From the cell containing the given text, extract its center point as [X, Y] coordinate. 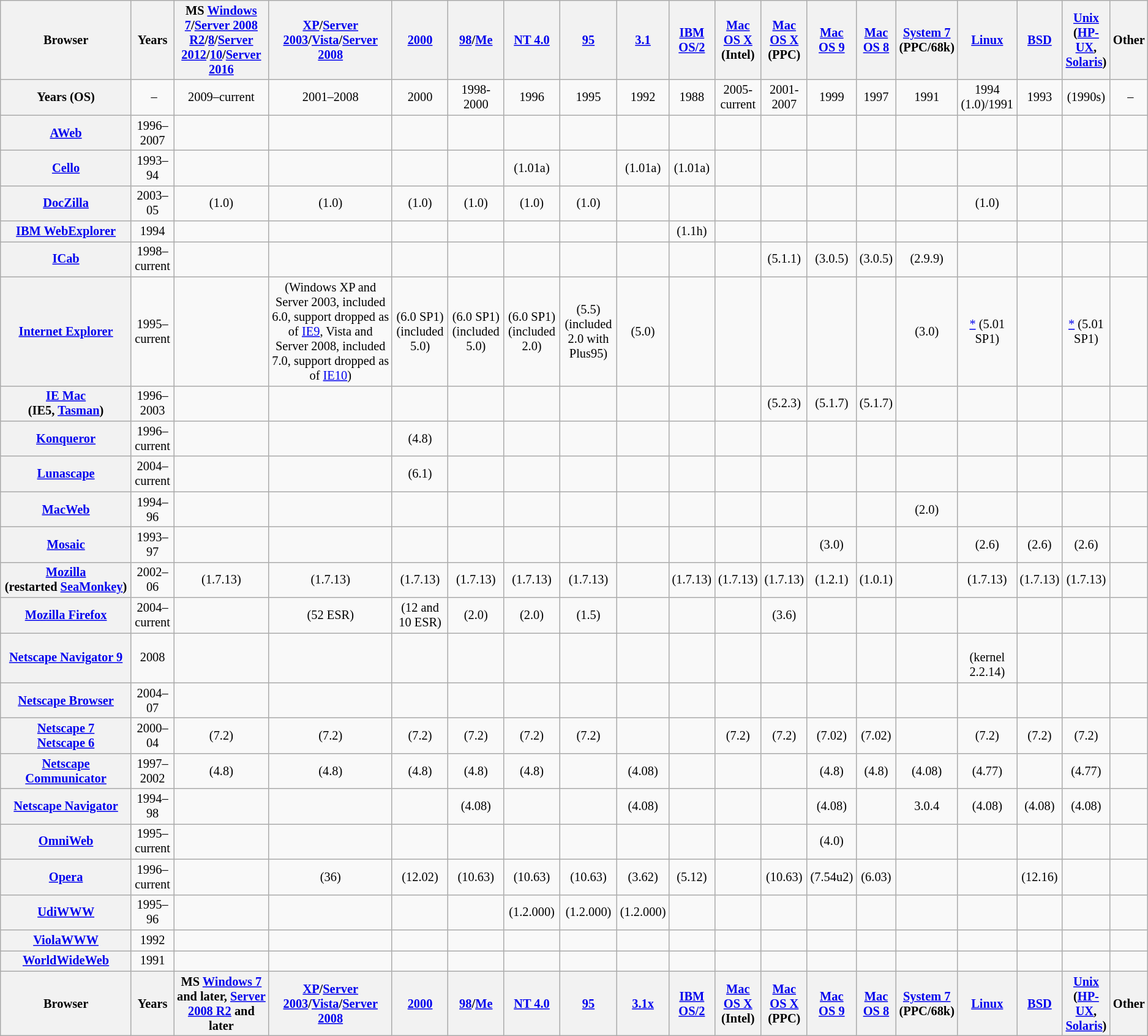
UdiWWW [66, 912]
Netscape 7Netscape 6 [66, 735]
Internet Explorer [66, 331]
(1.2.1) [831, 580]
WorldWideWeb [66, 961]
1993–97 [152, 544]
(2.9.9) [927, 259]
1996 [531, 97]
1997 [876, 97]
(5.12) [692, 877]
1998–current [152, 259]
1994 [152, 231]
AWeb [66, 133]
2001-2007 [784, 97]
2008 [152, 658]
2001–2008 [331, 97]
1996–2007 [152, 133]
ICab [66, 259]
MS Windows 7 and later, Server 2008 R2 and later [222, 1004]
2000–04 [152, 735]
1999 [831, 97]
Netscape Communicator [66, 771]
2005-current [738, 97]
(52 ESR) [331, 615]
(6.03) [876, 877]
(5.0) [643, 331]
Mozilla(restarted SeaMonkey) [66, 580]
(12.02) [420, 877]
ViolaWWW [66, 940]
(1.5) [588, 615]
2004–07 [152, 700]
1988 [692, 97]
(5.1.1) [784, 259]
1994 (1.0)/1991 [987, 97]
Cello [66, 168]
(12 and 10 ESR) [420, 615]
(Windows XP and Server 2003, included 6.0, support dropped as of IE9, Vista and Server 2008, included 7.0, support dropped as of IE10) [331, 331]
(5.2.3) [784, 404]
Mozilla Firefox [66, 615]
1993 [1040, 97]
(36) [331, 877]
3.1 [643, 40]
(5.5) (included 2.0 with Plus95) [588, 331]
MacWeb [66, 509]
Netscape Browser [66, 700]
1995–96 [152, 912]
3.1x [643, 1004]
1995 [588, 97]
(6.1) [420, 474]
Netscape Navigator 9 [66, 658]
(12.16) [1040, 877]
1994–98 [152, 806]
(kernel 2.2.14) [987, 658]
(3.62) [643, 877]
DocZilla [66, 203]
(6.0 SP1) (included 2.0) [531, 331]
(1990s) [1086, 97]
(7.54u2) [831, 877]
Years (OS) [66, 97]
1998-2000 [476, 97]
Konqueror [66, 438]
(3.6) [784, 615]
MS Windows 7/Server 2008 R2/8/Server 2012/10/Server 2016 [222, 40]
(1.1h) [692, 231]
2003–05 [152, 203]
IE Mac(IE5, Tasman) [66, 404]
1994–96 [152, 509]
1993–94 [152, 168]
2009–current [222, 97]
Mosaic [66, 544]
(4.0) [831, 841]
(1.0.1) [876, 580]
2002–06 [152, 580]
Lunascape [66, 474]
Netscape Navigator [66, 806]
OmniWeb [66, 841]
Opera [66, 877]
3.0.4 [927, 806]
1996–2003 [152, 404]
IBM WebExplorer [66, 231]
1997–2002 [152, 771]
